Find where the given text appears and provide that cell's center as [X, Y] coordinate. 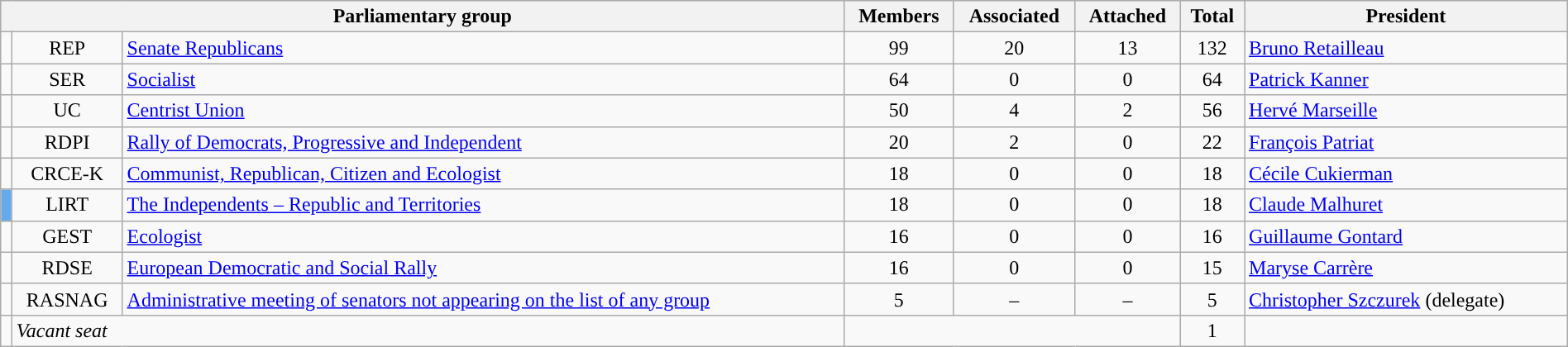
European Democratic and Social Rally [483, 268]
GEST [67, 236]
Vacant seat [428, 330]
Communist, Republican, Citizen and Ecologist [483, 173]
SER [67, 79]
Hervé Marseille [1406, 111]
François Patriat [1406, 142]
Senate Republicans [483, 48]
1 [1212, 330]
LIRT [67, 205]
Socialist [483, 79]
Attached [1128, 17]
Total [1212, 17]
13 [1128, 48]
Christopher Szczurek (delegate) [1406, 299]
99 [899, 48]
Maryse Carrère [1406, 268]
RASNAG [67, 299]
Parliamentary group [423, 17]
Ecologist [483, 236]
Rally of Democrats, Progressive and Independent [483, 142]
4 [1014, 111]
56 [1212, 111]
President [1406, 17]
RDPI [67, 142]
REP [67, 48]
15 [1212, 268]
Centrist Union [483, 111]
UC [67, 111]
Members [899, 17]
22 [1212, 142]
50 [899, 111]
Associated [1014, 17]
Patrick Kanner [1406, 79]
RDSE [67, 268]
The Independents – Republic and Territories [483, 205]
132 [1212, 48]
Claude Malhuret [1406, 205]
Guillaume Gontard [1406, 236]
Administrative meeting of senators not appearing on the list of any group [483, 299]
Bruno Retailleau [1406, 48]
CRCE-K [67, 173]
Cécile Cukierman [1406, 173]
